Pinpoint the cell where the given text exists, returning its [X, Y] midpoint coordinate. 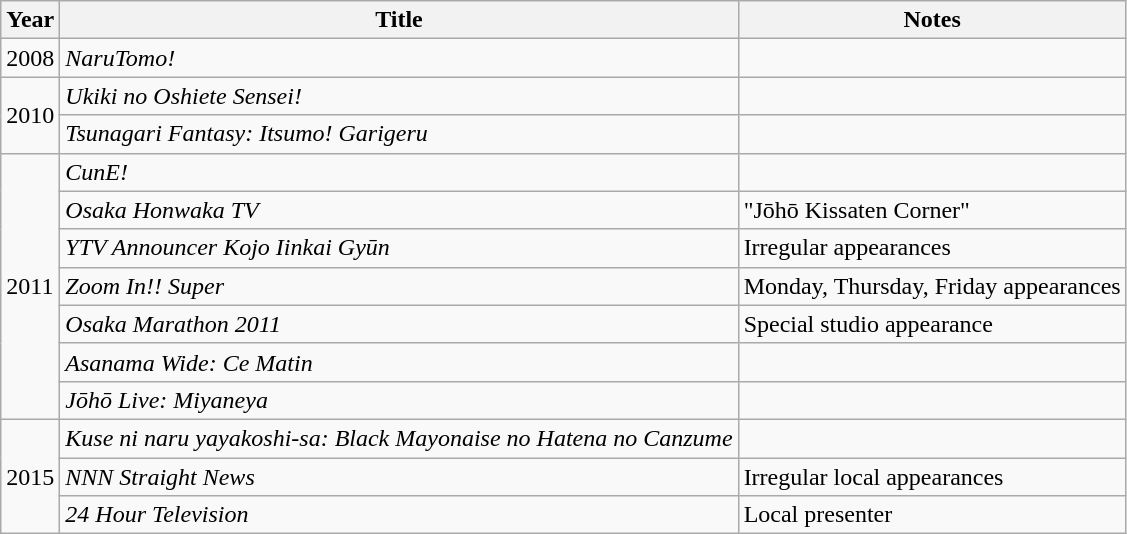
NaruTomo! [399, 58]
2015 [30, 476]
2010 [30, 115]
Tsunagari Fantasy: Itsumo! Garigeru [399, 134]
Irregular local appearances [932, 477]
Zoom In!! Super [399, 286]
Osaka Marathon 2011 [399, 324]
Kuse ni naru yayakoshi-sa: Black Mayonaise no Hatena no Canzume [399, 438]
Asanama Wide: Ce Matin [399, 362]
Irregular appearances [932, 248]
Year [30, 20]
Special studio appearance [932, 324]
Title [399, 20]
"Jōhō Kissaten Corner" [932, 210]
24 Hour Television [399, 515]
Ukiki no Oshiete Sensei! [399, 96]
YTV Announcer Kojo Iinkai Gyūn [399, 248]
NNN Straight News [399, 477]
CunE! [399, 172]
Osaka Honwaka TV [399, 210]
Monday, Thursday, Friday appearances [932, 286]
Local presenter [932, 515]
Notes [932, 20]
Jōhō Live: Miyaneya [399, 400]
2011 [30, 286]
2008 [30, 58]
